From the cell containing the given text, extract its center point as [x, y] coordinate. 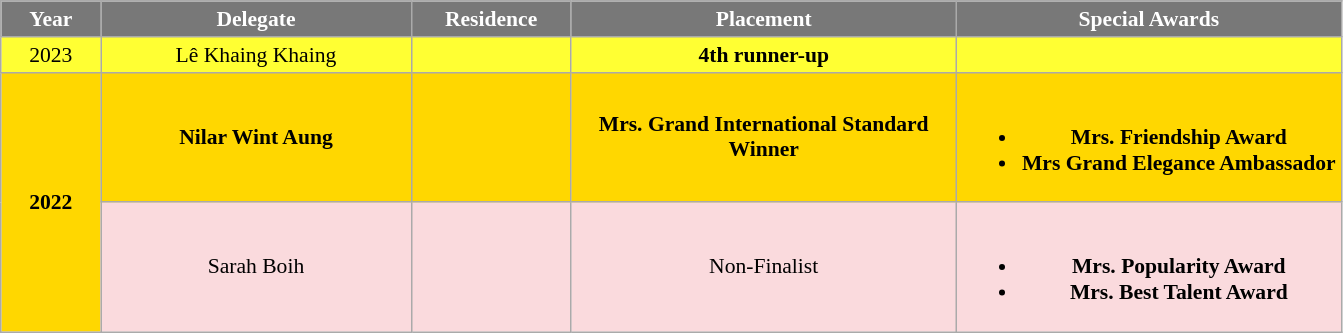
Mrs. Popularity AwardMrs. Best Talent Award [1148, 267]
Year [51, 19]
Residence [491, 19]
Sarah Boih [256, 267]
Nilar Wint Aung [256, 137]
Special Awards [1148, 19]
Lê Khaing Khaing [256, 55]
4th runner-up [764, 55]
Mrs. Grand International Standard Winner [764, 137]
2023 [51, 55]
Delegate [256, 19]
Placement [764, 19]
Non-Finalist [764, 267]
Mrs. Friendship AwardMrs Grand Elegance Ambassador [1148, 137]
2022 [51, 202]
